Determine the [x, y] coordinate at the center of the cell enclosing the given text.  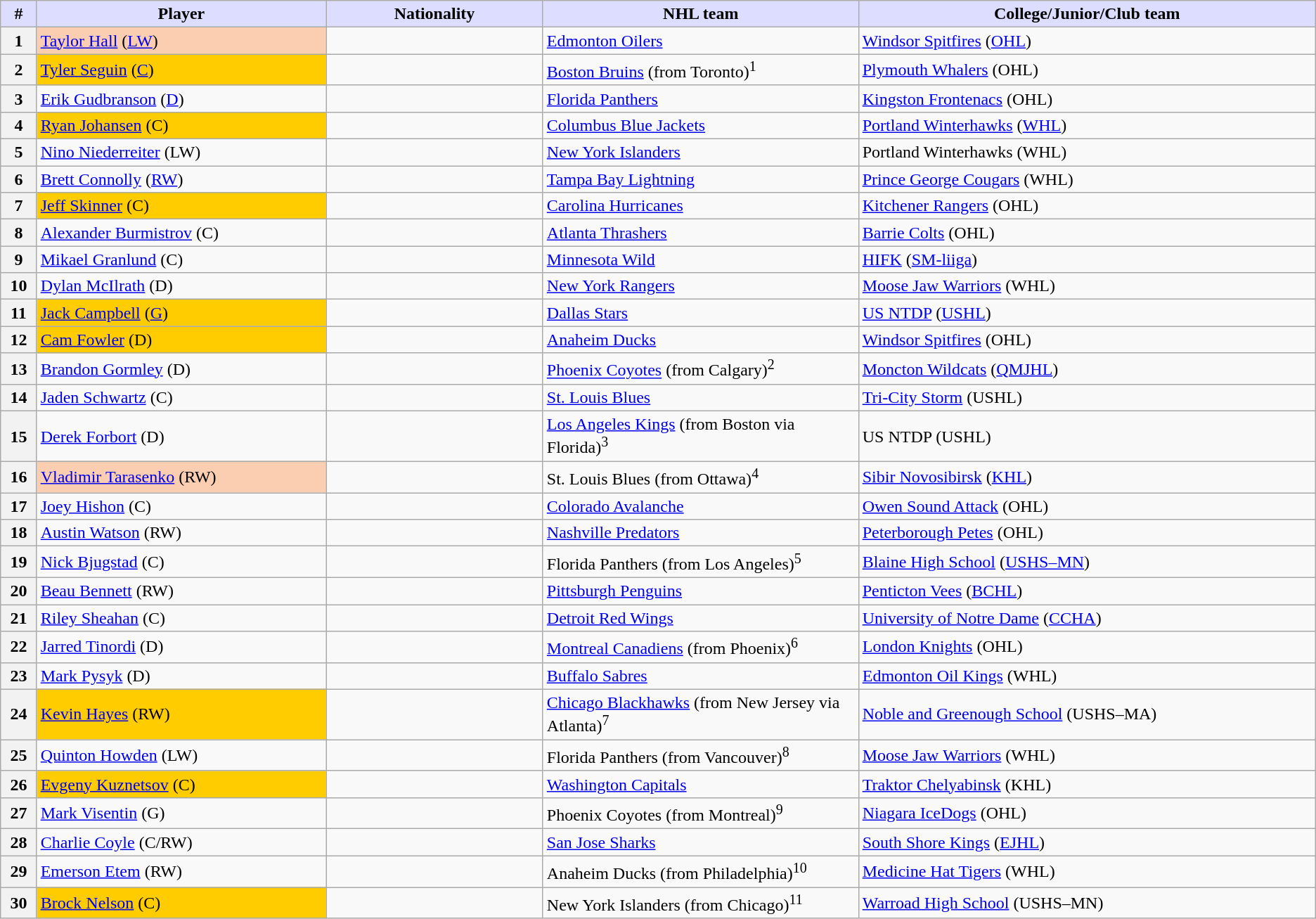
New York Islanders (from Chicago)11 [700, 903]
Sibir Novosibirsk (KHL) [1087, 477]
5 [18, 153]
Jaden Schwartz (C) [181, 398]
Jarred Tinordi (D) [181, 647]
Ryan Johansen (C) [181, 125]
Los Angeles Kings (from Boston via Florida)3 [700, 437]
Quinton Howden (LW) [181, 755]
Mikael Granlund (C) [181, 259]
HIFK (SM-liiga) [1087, 259]
15 [18, 437]
13 [18, 368]
Brock Nelson (C) [181, 903]
Charlie Coyle (C/RW) [181, 842]
St. Louis Blues [700, 398]
Moncton Wildcats (QMJHL) [1087, 368]
29 [18, 872]
Anaheim Ducks (from Philadelphia)10 [700, 872]
Atlanta Thrashers [700, 233]
NHL team [700, 14]
Montreal Canadiens (from Phoenix)6 [700, 647]
London Knights (OHL) [1087, 647]
27 [18, 813]
17 [18, 506]
10 [18, 286]
Derek Forbort (D) [181, 437]
Penticton Vees (BCHL) [1087, 591]
6 [18, 179]
Edmonton Oilers [700, 41]
19 [18, 563]
Detroit Red Wings [700, 618]
Barrie Colts (OHL) [1087, 233]
Kitchener Rangers (OHL) [1087, 206]
28 [18, 842]
Warroad High School (USHS–MN) [1087, 903]
11 [18, 313]
Boston Bruins (from Toronto)1 [700, 70]
Cam Fowler (D) [181, 340]
# [18, 14]
Kingston Frontenacs (OHL) [1087, 98]
Edmonton Oil Kings (WHL) [1087, 676]
9 [18, 259]
Austin Watson (RW) [181, 533]
Tyler Seguin (C) [181, 70]
Dallas Stars [700, 313]
Prince George Cougars (WHL) [1087, 179]
Jeff Skinner (C) [181, 206]
3 [18, 98]
30 [18, 903]
Emerson Etem (RW) [181, 872]
Mark Pysyk (D) [181, 676]
14 [18, 398]
Nashville Predators [700, 533]
4 [18, 125]
New York Islanders [700, 153]
25 [18, 755]
Dylan McIlrath (D) [181, 286]
Evgeny Kuznetsov (C) [181, 784]
Brandon Gormley (D) [181, 368]
Tampa Bay Lightning [700, 179]
Phoenix Coyotes (from Calgary)2 [700, 368]
Minnesota Wild [700, 259]
1 [18, 41]
Noble and Greenough School (USHS–MA) [1087, 714]
20 [18, 591]
Taylor Hall (LW) [181, 41]
Nick Bjugstad (C) [181, 563]
Nationality [434, 14]
Player [181, 14]
Kevin Hayes (RW) [181, 714]
Niagara IceDogs (OHL) [1087, 813]
22 [18, 647]
Joey Hishon (C) [181, 506]
Tri-City Storm (USHL) [1087, 398]
University of Notre Dame (CCHA) [1087, 618]
Brett Connolly (RW) [181, 179]
Owen Sound Attack (OHL) [1087, 506]
Florida Panthers (from Vancouver)8 [700, 755]
Nino Niederreiter (LW) [181, 153]
Chicago Blackhawks (from New Jersey via Atlanta)7 [700, 714]
8 [18, 233]
23 [18, 676]
Buffalo Sabres [700, 676]
Washington Capitals [700, 784]
16 [18, 477]
Florida Panthers [700, 98]
Alexander Burmistrov (C) [181, 233]
Pittsburgh Penguins [700, 591]
Jack Campbell (G) [181, 313]
Erik Gudbranson (D) [181, 98]
South Shore Kings (EJHL) [1087, 842]
Colorado Avalanche [700, 506]
Phoenix Coyotes (from Montreal)9 [700, 813]
Plymouth Whalers (OHL) [1087, 70]
Columbus Blue Jackets [700, 125]
21 [18, 618]
College/Junior/Club team [1087, 14]
2 [18, 70]
Mark Visentin (G) [181, 813]
26 [18, 784]
Medicine Hat Tigers (WHL) [1087, 872]
St. Louis Blues (from Ottawa)4 [700, 477]
Peterborough Petes (OHL) [1087, 533]
Blaine High School (USHS–MN) [1087, 563]
Vladimir Tarasenko (RW) [181, 477]
Beau Bennett (RW) [181, 591]
Traktor Chelyabinsk (KHL) [1087, 784]
18 [18, 533]
San Jose Sharks [700, 842]
Anaheim Ducks [700, 340]
Florida Panthers (from Los Angeles)5 [700, 563]
Carolina Hurricanes [700, 206]
Riley Sheahan (C) [181, 618]
New York Rangers [700, 286]
24 [18, 714]
7 [18, 206]
12 [18, 340]
